Return (x, y) of the center of cell containing provided text 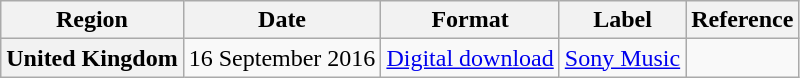
Region (92, 20)
Reference (742, 20)
Sony Music (622, 58)
United Kingdom (92, 58)
Label (622, 20)
16 September 2016 (282, 58)
Format (470, 20)
Date (282, 20)
Digital download (470, 58)
